Return the [x, y] coordinate for the center point of the cell that contains the specified text.  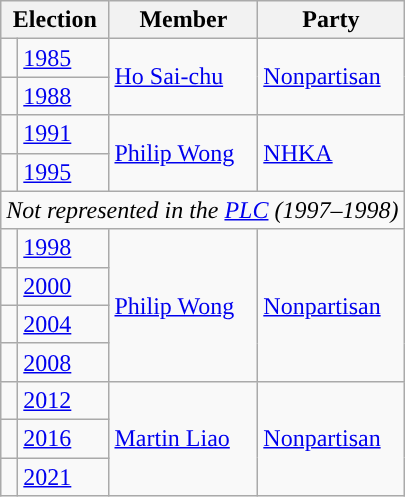
Election [55, 20]
Member [184, 20]
2004 [64, 324]
2000 [64, 286]
1985 [64, 58]
2012 [64, 400]
1998 [64, 248]
Party [331, 20]
1995 [64, 172]
NHKA [331, 153]
Ho Sai-chu [184, 77]
2016 [64, 438]
Martin Liao [184, 438]
2021 [64, 477]
2008 [64, 362]
1991 [64, 134]
Not represented in the PLC (1997–1998) [202, 210]
1988 [64, 96]
